Determine the [x, y] coordinate at the center of the cell enclosing the given text.  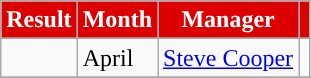
Manager [228, 20]
Result [39, 20]
April [117, 58]
Month [117, 20]
Steve Cooper [228, 58]
